Find where the given text appears and provide that cell's center as [X, Y] coordinate. 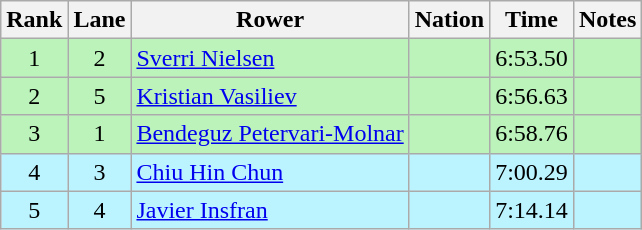
Sverri Nielsen [270, 58]
Rower [270, 20]
Rank [34, 20]
7:14.14 [532, 210]
6:53.50 [532, 58]
Kristian Vasiliev [270, 96]
6:58.76 [532, 134]
Javier Insfran [270, 210]
Bendeguz Petervari-Molnar [270, 134]
Lane [100, 20]
Notes [607, 20]
6:56.63 [532, 96]
Time [532, 20]
7:00.29 [532, 172]
Nation [449, 20]
Chiu Hin Chun [270, 172]
